Capture the cell that displays the provided text and extract its (X, Y) central coordinate. 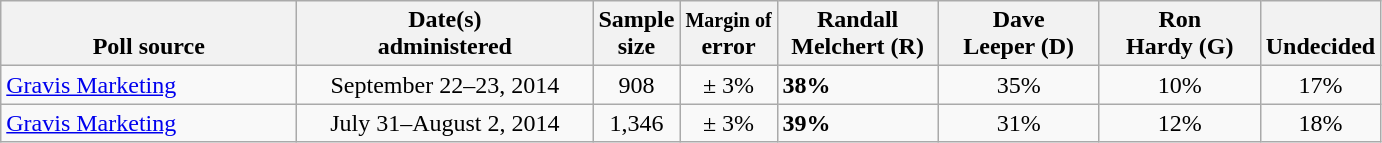
1,346 (636, 123)
Margin oferror (728, 34)
Date(s)administered (445, 34)
RandallMelchert (R) (858, 34)
July 31–August 2, 2014 (445, 123)
38% (858, 85)
Samplesize (636, 34)
DaveLeeper (D) (1018, 34)
10% (1180, 85)
12% (1180, 123)
31% (1018, 123)
39% (858, 123)
18% (1320, 123)
Poll source (149, 34)
Undecided (1320, 34)
September 22–23, 2014 (445, 85)
908 (636, 85)
RonHardy (G) (1180, 34)
35% (1018, 85)
17% (1320, 85)
